Provide the (X, Y) coordinate of the cell's center where the given text is located.  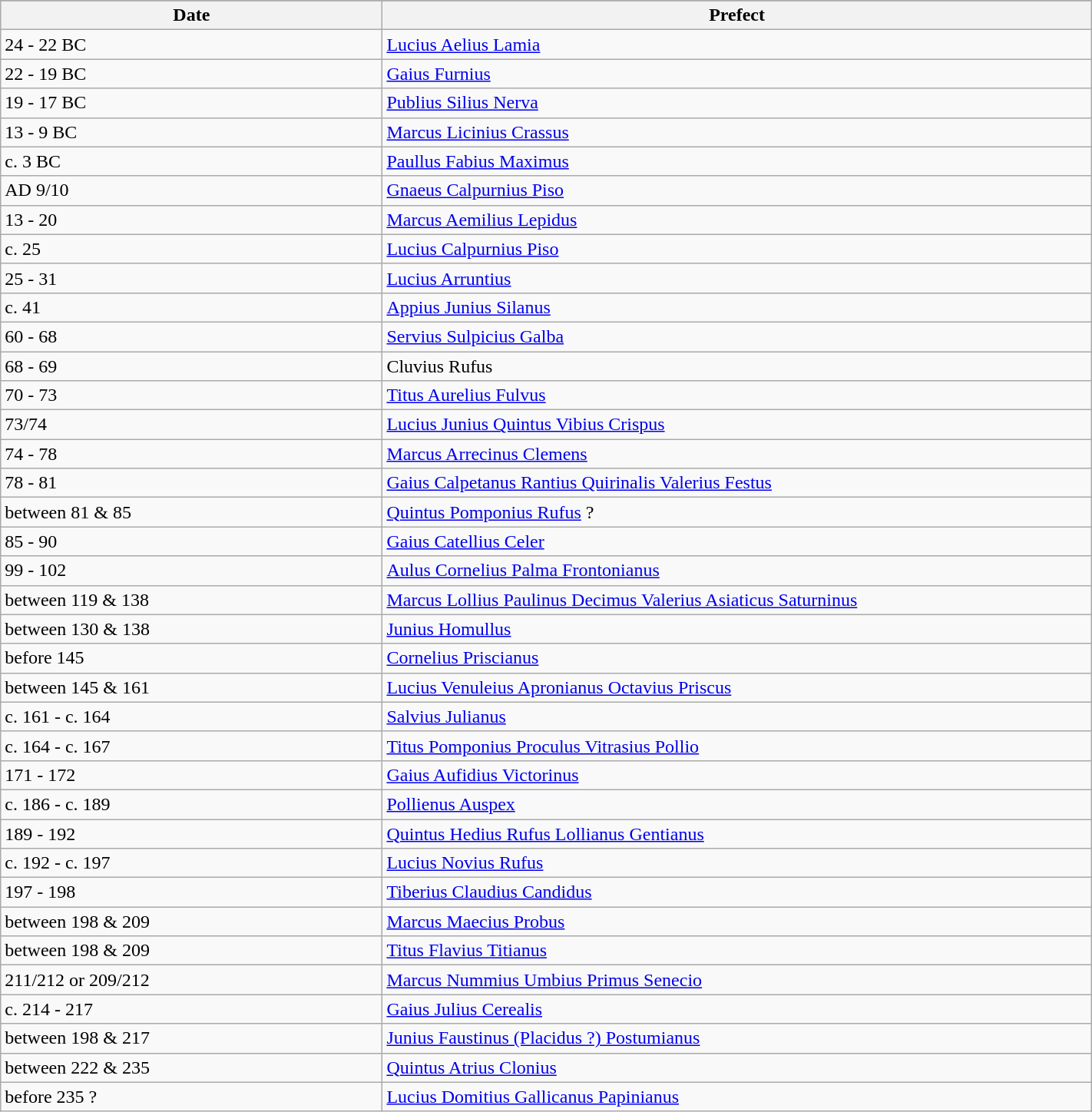
19 - 17 BC (192, 103)
Lucius Domitius Gallicanus Papinianus (737, 1097)
211/212 or 209/212 (192, 980)
Gaius Julius Cerealis (737, 1009)
between 145 & 161 (192, 687)
between 119 & 138 (192, 600)
13 - 9 BC (192, 132)
73/74 (192, 425)
13 - 20 (192, 220)
74 - 78 (192, 454)
Titus Flavius Titianus (737, 951)
Gaius Aufidius Victorinus (737, 775)
Lucius Novius Rufus (737, 863)
AD 9/10 (192, 190)
Lucius Arruntius (737, 278)
Gnaeus Calpurnius Piso (737, 190)
Lucius Calpurnius Piso (737, 249)
78 - 81 (192, 483)
99 - 102 (192, 571)
Marcus Maecius Probus (737, 922)
c. 186 - c. 189 (192, 804)
Junius Faustinus (Placidus ?) Postumianus (737, 1038)
Titus Pomponius Proculus Vitrasius Pollio (737, 746)
70 - 73 (192, 395)
Marcus Arrecinus Clemens (737, 454)
Gaius Furnius (737, 74)
Marcus Lollius Paulinus Decimus Valerius Asiaticus Saturninus (737, 600)
c. 3 BC (192, 161)
Paullus Fabius Maximus (737, 161)
between 222 & 235 (192, 1067)
Salvius Julianus (737, 717)
Gaius Calpetanus Rantius Quirinalis Valerius Festus (737, 483)
before 235 ? (192, 1097)
68 - 69 (192, 366)
c. 164 - c. 167 (192, 746)
Quintus Atrius Clonius (737, 1067)
Publius Silius Nerva (737, 103)
Cluvius Rufus (737, 366)
Date (192, 15)
between 81 & 85 (192, 512)
c. 214 - 217 (192, 1009)
85 - 90 (192, 541)
between 130 & 138 (192, 629)
Lucius Venuleius Apronianus Octavius Priscus (737, 687)
Prefect (737, 15)
Lucius Junius Quintus Vibius Crispus (737, 425)
c. 192 - c. 197 (192, 863)
Quintus Hedius Rufus Lollianus Gentianus (737, 833)
Marcus Nummius Umbius Primus Senecio (737, 980)
before 145 (192, 658)
c. 161 - c. 164 (192, 717)
Pollienus Auspex (737, 804)
Titus Aurelius Fulvus (737, 395)
189 - 192 (192, 833)
Marcus Aemilius Lepidus (737, 220)
197 - 198 (192, 892)
between 198 & 217 (192, 1038)
Marcus Licinius Crassus (737, 132)
Aulus Cornelius Palma Frontonianus (737, 571)
Lucius Aelius Lamia (737, 45)
22 - 19 BC (192, 74)
Junius Homullus (737, 629)
60 - 68 (192, 336)
c. 41 (192, 307)
Servius Sulpicius Galba (737, 336)
c. 25 (192, 249)
Tiberius Claudius Candidus (737, 892)
Gaius Catellius Celer (737, 541)
Quintus Pomponius Rufus ? (737, 512)
171 - 172 (192, 775)
Cornelius Priscianus (737, 658)
Appius Junius Silanus (737, 307)
25 - 31 (192, 278)
24 - 22 BC (192, 45)
